From the cell containing the given text, extract its center point as (X, Y) coordinate. 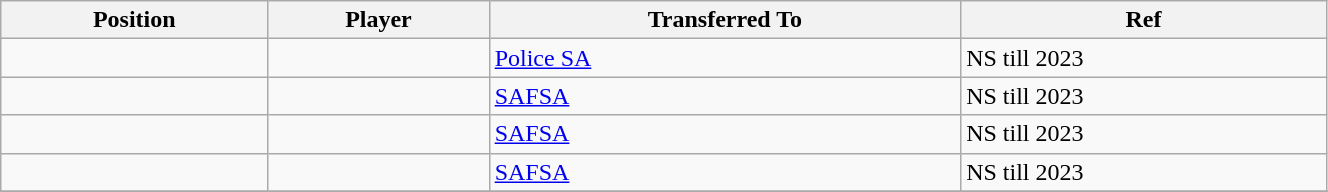
Player (378, 20)
Transferred To (724, 20)
Ref (1144, 20)
Police SA (724, 58)
Position (134, 20)
